Capture the cell that displays the provided text and extract its [x, y] central coordinate. 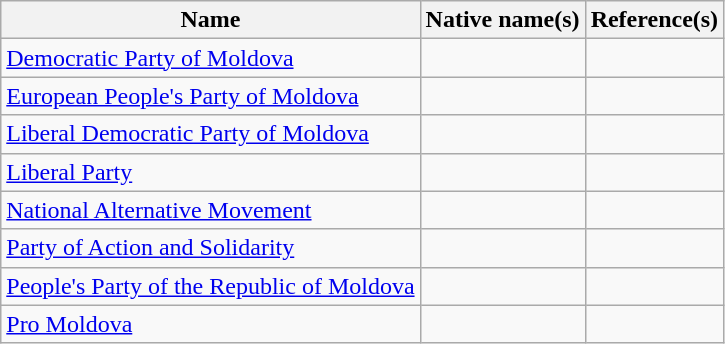
Democratic Party of Moldova [210, 58]
Liberal Democratic Party of Moldova [210, 134]
People's Party of the Republic of Moldova [210, 286]
Party of Action and Solidarity [210, 248]
Liberal Party [210, 172]
Native name(s) [502, 20]
National Alternative Movement [210, 210]
European People's Party of Moldova [210, 96]
Reference(s) [654, 20]
Pro Moldova [210, 324]
Name [210, 20]
